Detect which cell encompasses the target text, then output its [X, Y] center coordinate. 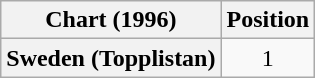
1 [268, 58]
Sweden (Topplistan) [111, 58]
Chart (1996) [111, 20]
Position [268, 20]
